Scan for the cell matching the given text and deliver its (x, y) coordinate at center. 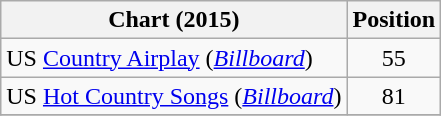
Position (394, 20)
US Country Airplay (Billboard) (174, 58)
81 (394, 96)
55 (394, 58)
Chart (2015) (174, 20)
US Hot Country Songs (Billboard) (174, 96)
